Output the [X, Y] coordinate of the center of the cell containing the given text.  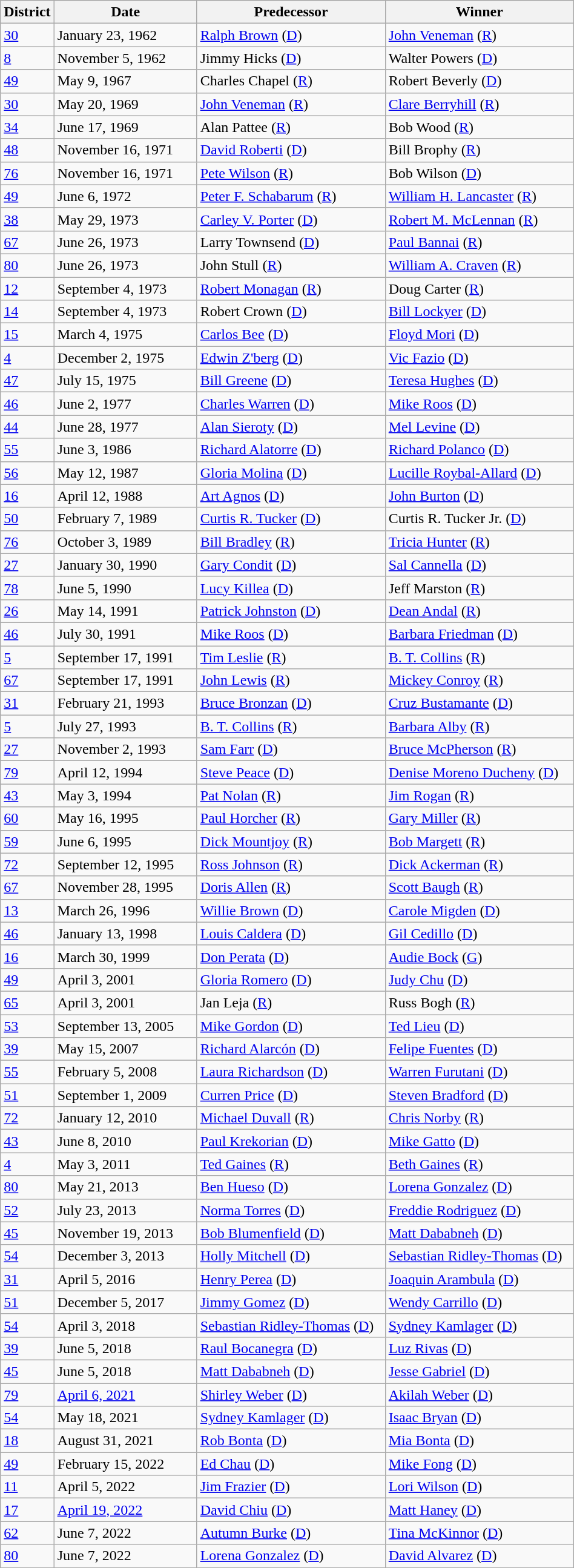
Mickey Conroy (R) [480, 680]
July 15, 1975 [125, 381]
May 21, 2013 [125, 1187]
June 28, 1977 [125, 427]
48 [27, 150]
Dean Andal (R) [480, 611]
Mia Bonta (D) [480, 1441]
November 5, 1962 [125, 58]
Mike Fong (D) [480, 1464]
May 3, 1994 [125, 796]
26 [27, 611]
December 3, 2013 [125, 1256]
Gary Miller (R) [480, 819]
Paul Krekorian (D) [291, 1141]
December 2, 1975 [125, 358]
Don Perata (D) [291, 957]
Carole Migden (D) [480, 911]
John Lewis (R) [291, 680]
William A. Craven (R) [480, 265]
Ted Gaines (R) [291, 1164]
Rob Bonta (D) [291, 1441]
Ben Hueso (D) [291, 1187]
Art Agnos (D) [291, 496]
Luz Rivas (D) [480, 1348]
Teresa Hughes (D) [480, 381]
Gloria Romero (D) [291, 980]
18 [27, 1441]
June 8, 2010 [125, 1141]
Jim Frazier (D) [291, 1487]
38 [27, 219]
Chris Norby (R) [480, 1118]
January 30, 1990 [125, 565]
May 16, 1995 [125, 819]
15 [27, 335]
78 [27, 588]
Sal Cannella (D) [480, 565]
Date [125, 12]
Denise Moreno Ducheny (D) [480, 772]
Mel Levine (D) [480, 427]
June 6, 1972 [125, 196]
Jim Rogan (R) [480, 796]
50 [27, 519]
October 3, 1989 [125, 542]
Ross Johnson (R) [291, 865]
June 2, 1977 [125, 404]
Barbara Alby (R) [480, 726]
Carlos Bee (D) [291, 335]
July 30, 1991 [125, 634]
John Burton (D) [480, 496]
Richard Polanco (D) [480, 450]
65 [27, 1003]
44 [27, 427]
Norma Torres (D) [291, 1210]
13 [27, 911]
August 31, 2021 [125, 1441]
Matt Haney (D) [480, 1510]
Cruz Bustamante (D) [480, 703]
March 26, 1996 [125, 911]
Isaac Bryan (D) [480, 1418]
Bruce Bronzan (D) [291, 703]
Jan Leja (R) [291, 1003]
May 29, 1973 [125, 219]
June 6, 1995 [125, 842]
Tina McKinnor (D) [480, 1533]
Bill Lockyer (D) [480, 312]
Gloria Molina (D) [291, 473]
April 12, 1988 [125, 496]
June 3, 1986 [125, 450]
John Stull (R) [291, 265]
David Roberti (D) [291, 150]
April 6, 2021 [125, 1394]
May 20, 1969 [125, 104]
Steven Bradford (D) [480, 1095]
May 12, 1987 [125, 473]
July 27, 1993 [125, 726]
May 3, 2011 [125, 1164]
Steve Peace (D) [291, 772]
Bob Blumenfield (D) [291, 1233]
Curtis R. Tucker Jr. (D) [480, 519]
June 5, 1990 [125, 588]
Barbara Friedman (D) [480, 634]
Walter Powers (D) [480, 58]
July 23, 2013 [125, 1210]
Shirley Weber (D) [291, 1394]
Paul Horcher (R) [291, 819]
Henry Perea (D) [291, 1279]
Winner [480, 12]
April 12, 1994 [125, 772]
Pete Wilson (R) [291, 173]
Paul Bannai (R) [480, 242]
May 15, 2007 [125, 1049]
September 12, 1995 [125, 865]
Sam Farr (D) [291, 749]
Richard Alarcón (D) [291, 1049]
60 [27, 819]
Patrick Johnston (D) [291, 611]
November 2, 1993 [125, 749]
Warren Furutani (D) [480, 1072]
David Chiu (D) [291, 1510]
Jeff Marston (R) [480, 588]
Doug Carter (R) [480, 289]
Edwin Z'berg (D) [291, 358]
Alan Sieroty (D) [291, 427]
Holly Mitchell (D) [291, 1256]
January 13, 1998 [125, 934]
62 [27, 1533]
14 [27, 312]
May 9, 1967 [125, 81]
District [27, 12]
Ralph Brown (D) [291, 35]
Floyd Mori (D) [480, 335]
Bob Wilson (D) [480, 173]
56 [27, 473]
Dick Ackerman (R) [480, 865]
December 5, 2017 [125, 1302]
November 28, 1995 [125, 888]
Jesse Gabriel (D) [480, 1371]
May 14, 1991 [125, 611]
Jimmy Hicks (D) [291, 58]
Robert Beverly (D) [480, 81]
Bob Wood (R) [480, 127]
April 5, 2016 [125, 1279]
52 [27, 1210]
Beth Gaines (R) [480, 1164]
February 15, 2022 [125, 1464]
59 [27, 842]
Lori Wilson (D) [480, 1487]
Clare Berryhill (R) [480, 104]
Robert M. McLennan (R) [480, 219]
September 13, 2005 [125, 1026]
Akilah Weber (D) [480, 1394]
David Alvarez (D) [480, 1556]
Joaquin Arambula (D) [480, 1279]
May 18, 2021 [125, 1418]
January 12, 2010 [125, 1118]
12 [27, 289]
January 23, 1962 [125, 35]
William H. Lancaster (R) [480, 196]
March 4, 1975 [125, 335]
Curren Price (D) [291, 1095]
Gary Condit (D) [291, 565]
Gil Cedillo (D) [480, 934]
Lucille Roybal-Allard (D) [480, 473]
11 [27, 1487]
Tim Leslie (R) [291, 657]
February 5, 2008 [125, 1072]
Predecessor [291, 12]
Peter F. Schabarum (R) [291, 196]
Jimmy Gomez (D) [291, 1302]
Doris Allen (R) [291, 888]
Lucy Killea (D) [291, 588]
Freddie Rodriguez (D) [480, 1210]
Bill Bradley (R) [291, 542]
Autumn Burke (D) [291, 1533]
November 19, 2013 [125, 1233]
February 21, 1993 [125, 703]
Robert Crown (D) [291, 312]
Bruce McPherson (R) [480, 749]
Vic Fazio (D) [480, 358]
Tricia Hunter (R) [480, 542]
Bill Brophy (R) [480, 150]
Felipe Fuentes (D) [480, 1049]
Pat Nolan (R) [291, 796]
Charles Warren (D) [291, 404]
February 7, 1989 [125, 519]
Louis Caldera (D) [291, 934]
Richard Alatorre (D) [291, 450]
Charles Chapel (R) [291, 81]
Bob Margett (R) [480, 842]
Raul Bocanegra (D) [291, 1348]
Mike Gordon (D) [291, 1026]
34 [27, 127]
September 1, 2009 [125, 1095]
Ted Lieu (D) [480, 1026]
Laura Richardson (D) [291, 1072]
April 3, 2018 [125, 1325]
Ed Chau (D) [291, 1464]
Judy Chu (D) [480, 980]
Dick Mountjoy (R) [291, 842]
Wendy Carrillo (D) [480, 1302]
Curtis R. Tucker (D) [291, 519]
Russ Bogh (R) [480, 1003]
Mike Gatto (D) [480, 1141]
Robert Monagan (R) [291, 289]
April 5, 2022 [125, 1487]
Alan Pattee (R) [291, 127]
Willie Brown (D) [291, 911]
17 [27, 1510]
April 19, 2022 [125, 1510]
Carley V. Porter (D) [291, 219]
53 [27, 1026]
March 30, 1999 [125, 957]
June 17, 1969 [125, 127]
Michael Duvall (R) [291, 1118]
Audie Bock (G) [480, 957]
8 [27, 58]
Scott Baugh (R) [480, 888]
Bill Greene (D) [291, 381]
47 [27, 381]
Larry Townsend (D) [291, 242]
